Capture the cell that displays the provided text and extract its [x, y] central coordinate. 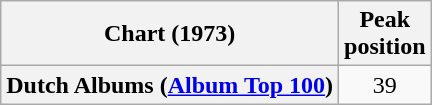
Chart (1973) [170, 34]
39 [385, 85]
Peakposition [385, 34]
Dutch Albums (Album Top 100) [170, 85]
